Identify which cell holds the provided text, then report its (x, y) central coordinate. 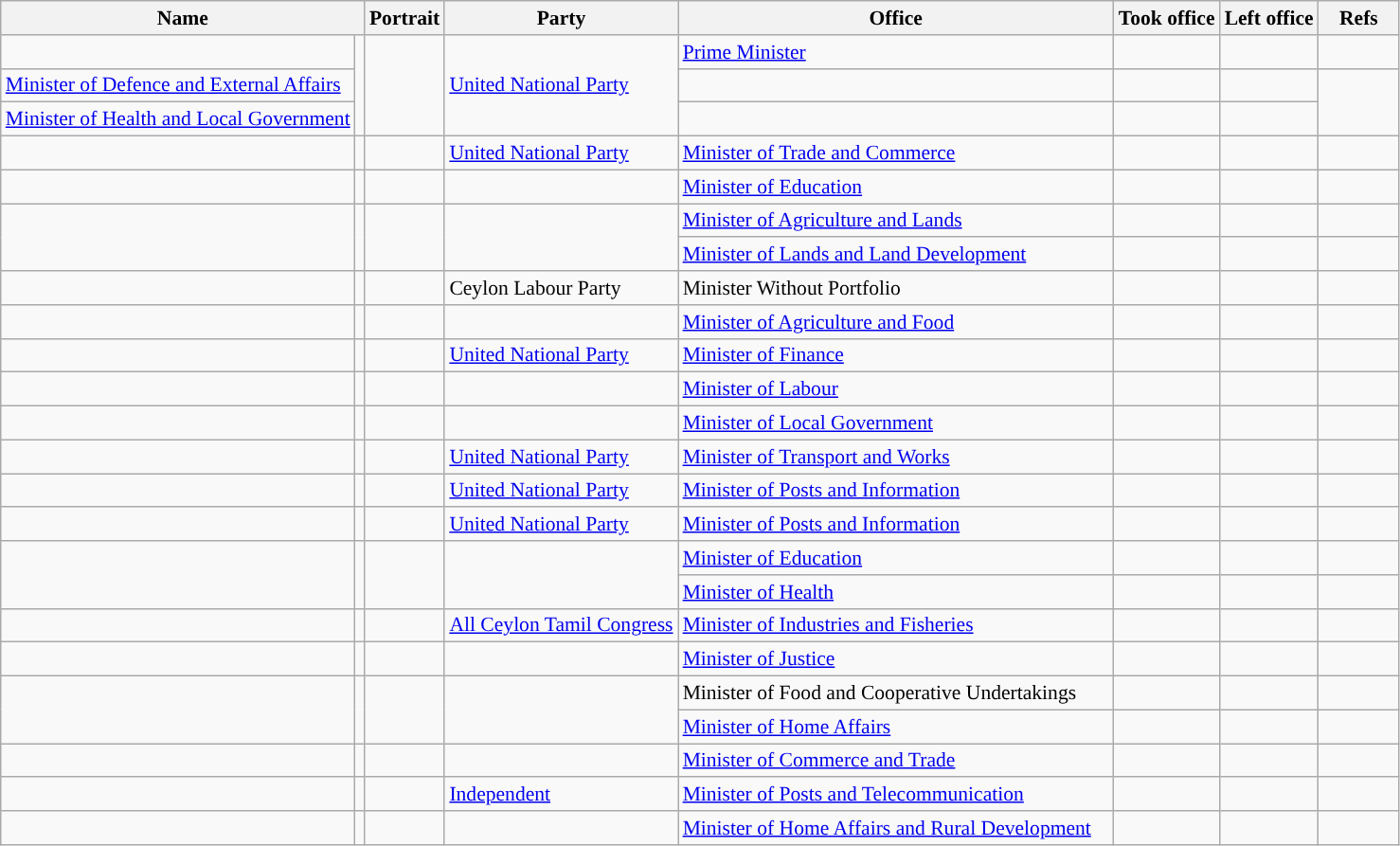
Ceylon Labour Party (561, 288)
Minister of Lands and Land Development (896, 255)
Minister of Labour (896, 389)
Minister of Transport and Works (896, 457)
Left office (1269, 18)
Took office (1167, 18)
Minister of Home Affairs and Rural Development (896, 828)
Party (561, 18)
Minister of Local Government (896, 423)
Independent (561, 795)
Minister of Agriculture and Food (896, 322)
Minister of Industries and Fisheries (896, 625)
Minister of Trade and Commerce (896, 153)
Minister of Home Affairs (896, 727)
Minister of Food and Cooperative Undertakings (896, 693)
Minister of Finance (896, 355)
Office (896, 18)
Minister Without Portfolio (896, 288)
Minister of Justice (896, 659)
Name (183, 18)
Portrait (404, 18)
Minister of Posts and Telecommunication (896, 795)
All Ceylon Tamil Congress (561, 625)
Minister of Defence and External Affairs (178, 85)
Refs (1358, 18)
Prime Minister (896, 52)
Minister of Health (896, 592)
Minister of Commerce and Trade (896, 761)
Minister of Agriculture and Lands (896, 221)
Minister of Health and Local Government (178, 119)
